Search for the cell housing the specified text and yield its (x, y) center coordinate. 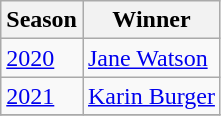
Season (42, 20)
Winner (151, 20)
Jane Watson (151, 58)
2021 (42, 96)
Karin Burger (151, 96)
2020 (42, 58)
